Detect which cell encompasses the target text, then output its [x, y] center coordinate. 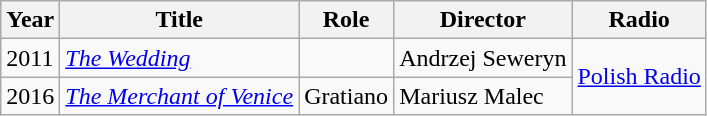
Polish Radio [639, 77]
2011 [30, 58]
The Wedding [180, 58]
Andrzej Seweryn [483, 58]
Mariusz Malec [483, 96]
2016 [30, 96]
Radio [639, 20]
Title [180, 20]
Gratiano [346, 96]
Year [30, 20]
The Merchant of Venice [180, 96]
Role [346, 20]
Director [483, 20]
